Pinpoint the cell where the given text exists, returning its [X, Y] midpoint coordinate. 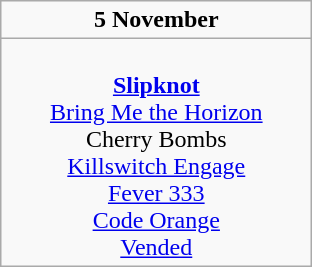
Slipknot Bring Me the Horizon Cherry Bombs Killswitch Engage Fever 333 Code Orange Vended [156, 152]
5 November [156, 20]
